Find where the given text appears and provide that cell's center as (x, y) coordinate. 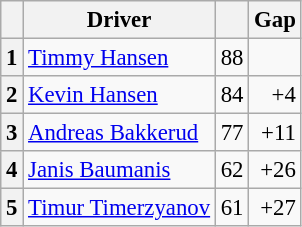
+11 (275, 133)
Timur Timerzyanov (120, 208)
1 (12, 58)
Kevin Hansen (120, 95)
+4 (275, 95)
4 (12, 170)
3 (12, 133)
Driver (120, 20)
84 (232, 95)
Andreas Bakkerud (120, 133)
Janis Baumanis (120, 170)
5 (12, 208)
61 (232, 208)
+27 (275, 208)
2 (12, 95)
Timmy Hansen (120, 58)
Gap (275, 20)
62 (232, 170)
+26 (275, 170)
77 (232, 133)
88 (232, 58)
